Scan for the cell matching the given text and deliver its [X, Y] coordinate at center. 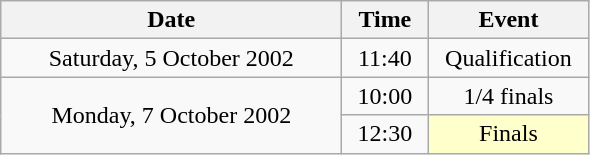
Saturday, 5 October 2002 [172, 58]
12:30 [385, 134]
11:40 [385, 58]
10:00 [385, 96]
Qualification [508, 58]
Date [172, 20]
Time [385, 20]
Event [508, 20]
Monday, 7 October 2002 [172, 115]
Finals [508, 134]
1/4 finals [508, 96]
